For the text-containing cell, return its midpoint in [X, Y] coordinate format. 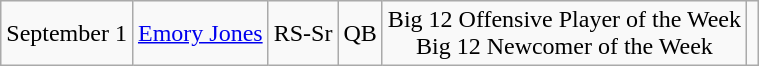
September 1 [67, 34]
RS-Sr [303, 34]
QB [360, 34]
Big 12 Offensive Player of the WeekBig 12 Newcomer of the Week [564, 34]
Emory Jones [200, 34]
